Return the (X, Y) coordinate for the center point of the cell that contains the specified text.  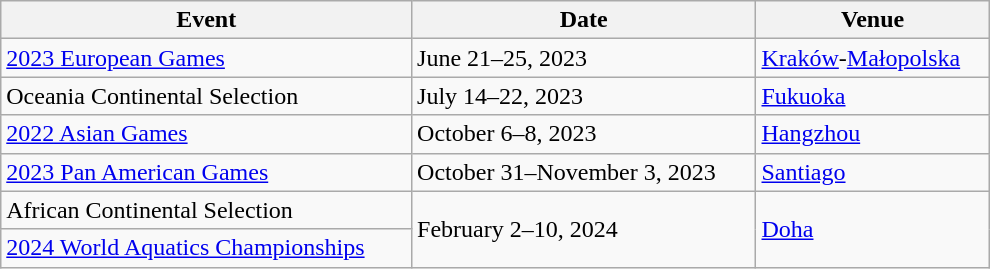
Date (584, 20)
African Continental Selection (206, 210)
Doha (872, 229)
October 31–November 3, 2023 (584, 172)
July 14–22, 2023 (584, 96)
June 21–25, 2023 (584, 58)
February 2–10, 2024 (584, 229)
Oceania Continental Selection (206, 96)
2023 Pan American Games (206, 172)
2022 Asian Games (206, 134)
Santiago (872, 172)
Venue (872, 20)
Fukuoka (872, 96)
2023 European Games (206, 58)
October 6–8, 2023 (584, 134)
Hangzhou (872, 134)
Kraków-Małopolska (872, 58)
2024 World Aquatics Championships (206, 248)
Event (206, 20)
